Scan for the cell matching the given text and deliver its (X, Y) coordinate at center. 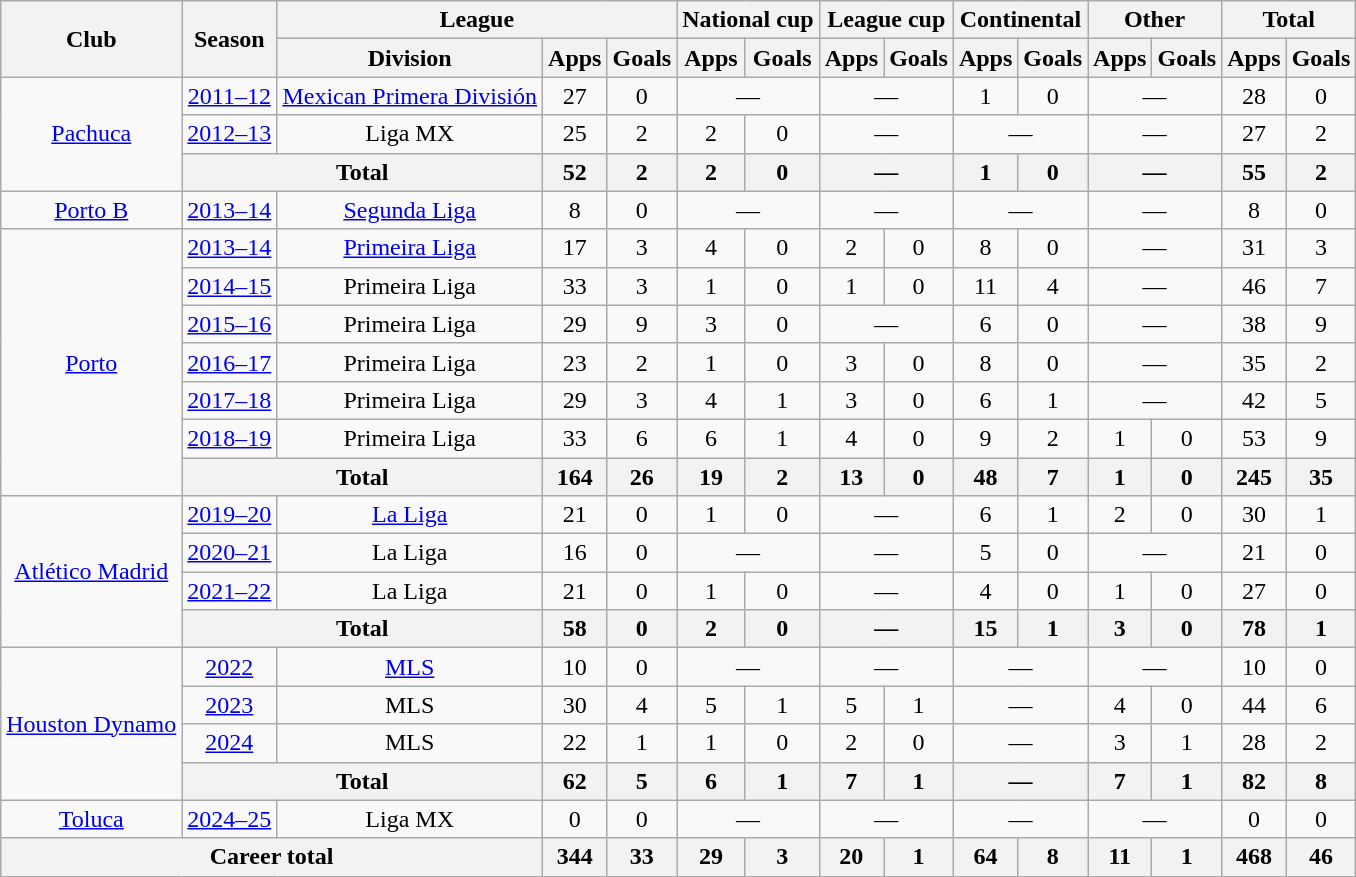
Club (92, 39)
Houston Dynamo (92, 724)
2022 (230, 667)
2023 (230, 705)
Toluca (92, 819)
245 (1254, 477)
58 (575, 629)
League (477, 20)
2024 (230, 743)
2018–19 (230, 438)
62 (575, 781)
468 (1254, 857)
National cup (748, 20)
52 (575, 172)
64 (985, 857)
15 (985, 629)
Atlético Madrid (92, 572)
Mexican Primera División (410, 96)
344 (575, 857)
44 (1254, 705)
2015–16 (230, 324)
16 (575, 553)
48 (985, 477)
2020–21 (230, 553)
Porto (92, 362)
23 (575, 362)
2021–22 (230, 591)
2012–13 (230, 134)
82 (1254, 781)
Season (230, 39)
26 (642, 477)
25 (575, 134)
20 (851, 857)
Other (1155, 20)
19 (711, 477)
78 (1254, 629)
2024–25 (230, 819)
2011–12 (230, 96)
22 (575, 743)
Segunda Liga (410, 210)
53 (1254, 438)
2014–15 (230, 286)
Pachuca (92, 134)
Career total (272, 857)
55 (1254, 172)
League cup (886, 20)
Division (410, 58)
13 (851, 477)
Porto B (92, 210)
Continental (1020, 20)
38 (1254, 324)
42 (1254, 400)
2019–20 (230, 515)
17 (575, 248)
2017–18 (230, 400)
164 (575, 477)
2016–17 (230, 362)
31 (1254, 248)
